Find where the given text appears and provide that cell's center as [X, Y] coordinate. 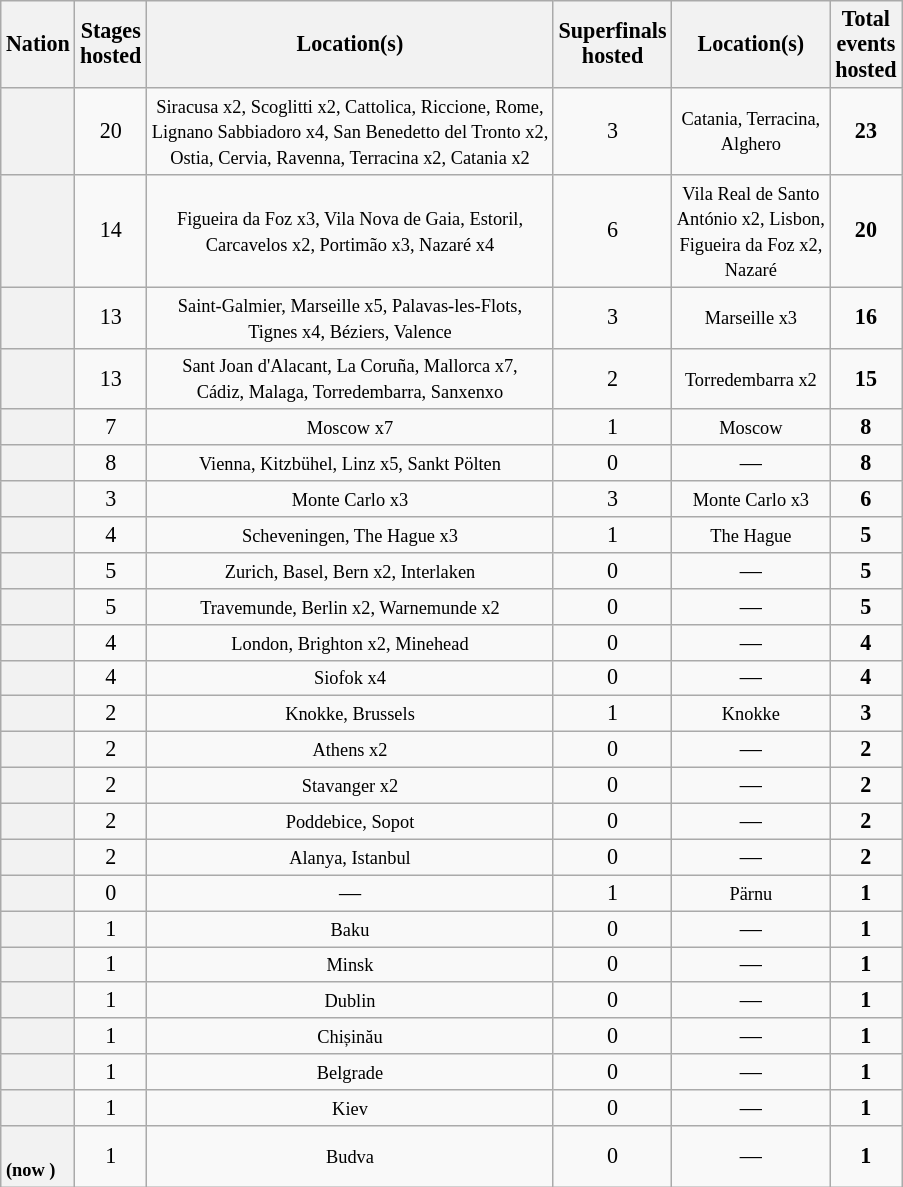
Stageshosted [111, 44]
Stavanger x2 [350, 785]
(now ) [38, 1156]
Nation [38, 44]
Pärnu [751, 893]
Marseille x3 [751, 316]
Athens x2 [350, 749]
Baku [350, 928]
14 [111, 230]
7 [111, 427]
Poddebice, Sopot [350, 821]
Moscow x7 [350, 427]
Knokke [751, 714]
Figueira da Foz x3, Vila Nova de Gaia, Estoril,Carcavelos x2, Portimão x3, Nazaré x4 [350, 230]
Minsk [350, 964]
The Hague [751, 534]
16 [866, 316]
Chișinău [350, 1036]
Vienna, Kitzbühel, Linz x5, Sankt Pölten [350, 463]
Catania, Terracina,Alghero [751, 130]
Alanya, Istanbul [350, 857]
Scheveningen, The Hague x3 [350, 534]
Saint-Galmier, Marseille x5, Palavas-les-Flots,Tignes x4, Béziers, Valence [350, 316]
Belgrade [350, 1072]
Dublin [350, 1000]
Totaleventshosted [866, 44]
15 [866, 378]
Zurich, Basel, Bern x2, Interlaken [350, 570]
23 [866, 130]
Vila Real de SantoAntónio x2, Lisbon,Figueira da Foz x2, Nazaré [751, 230]
Torredembarra x2 [751, 378]
Siofok x4 [350, 678]
Travemunde, Berlin x2, Warnemunde x2 [350, 606]
Kiev [350, 1107]
London, Brighton x2, Minehead [350, 642]
Knokke, Brussels [350, 714]
Budva [350, 1156]
Superfinalshosted [612, 44]
Moscow [751, 427]
Sant Joan d'Alacant, La Coruña, Mallorca x7,Cádiz, Malaga, Torredembarra, Sanxenxo [350, 378]
